Scan for the cell matching the given text and deliver its [X, Y] coordinate at center. 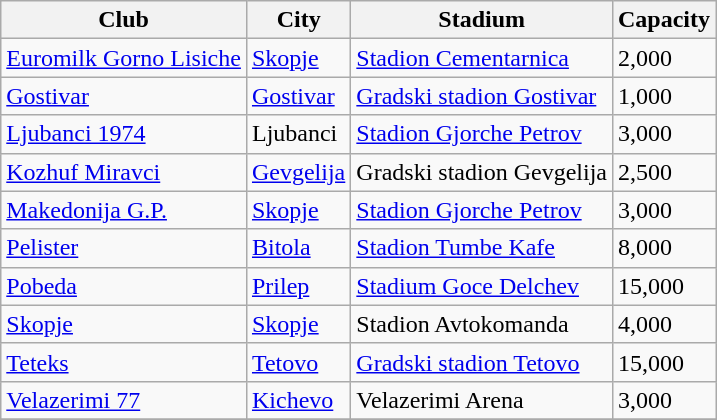
Gradski stadion Gostivar [482, 96]
Stadion Cementarnica [482, 58]
City [298, 20]
1,000 [664, 96]
Stadion Avtokomanda [482, 324]
Bitola [298, 248]
Ljubanci [298, 134]
Euromilk Gorno Lisiche [124, 58]
Teteks [124, 362]
Club [124, 20]
Velazerimi 77 [124, 400]
Gradski stadion Tetovo [482, 362]
Gradski stadion Gevgelija [482, 172]
Kichevo [298, 400]
Stadium Goce Delchev [482, 286]
Capacity [664, 20]
Ljubanci 1974 [124, 134]
Gevgelija [298, 172]
8,000 [664, 248]
2,500 [664, 172]
Stadium [482, 20]
Stadion Tumbe Kafe [482, 248]
Makedonija G.P. [124, 210]
Velazerimi Arena [482, 400]
Prilep [298, 286]
Pelister [124, 248]
Kozhuf Miravci [124, 172]
2,000 [664, 58]
Pobeda [124, 286]
Tetovo [298, 362]
4,000 [664, 324]
